Locate the cell with the specified text and output its (x, y) center coordinate. 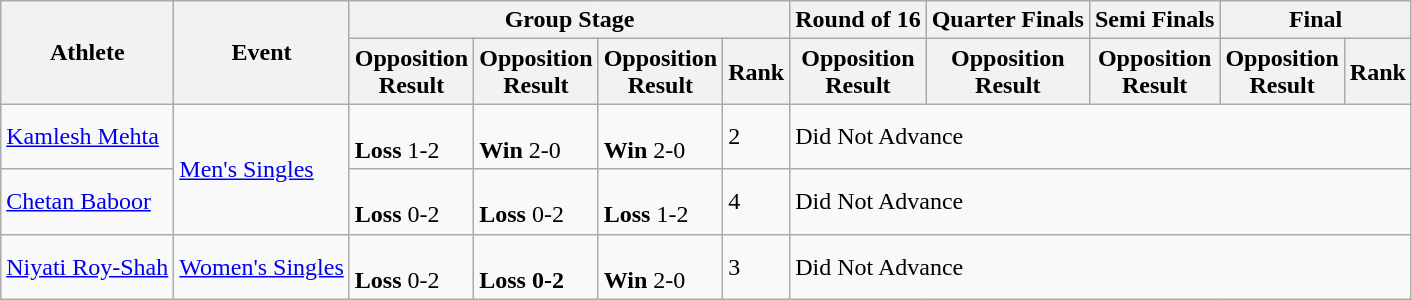
Quarter Finals (1008, 20)
Semi Finals (1154, 20)
3 (756, 266)
Niyati Roy-Shah (88, 266)
Women's Singles (262, 266)
Event (262, 52)
Men's Singles (262, 169)
Athlete (88, 52)
2 (756, 136)
Round of 16 (858, 20)
4 (756, 202)
Final (1316, 20)
Group Stage (569, 20)
Chetan Baboor (88, 202)
Kamlesh Mehta (88, 136)
